Identify which cell holds the provided text, then report its (X, Y) central coordinate. 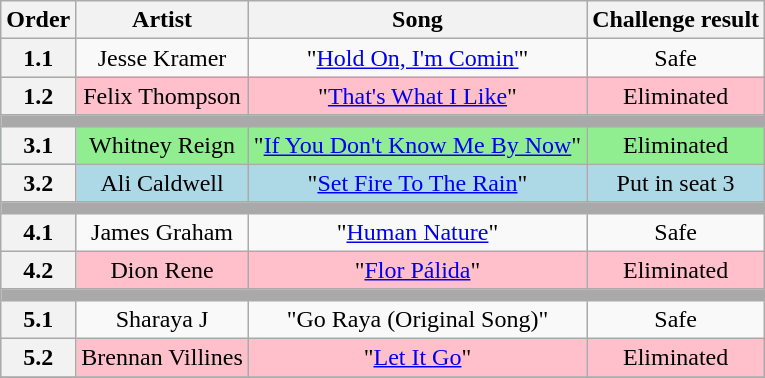
Sharaya J (162, 319)
"Go Raya (Original Song)" (417, 319)
Order (38, 20)
1.2 (38, 96)
"Let It Go" (417, 357)
Artist (162, 20)
Song (417, 20)
"If You Don't Know Me By Now" (417, 145)
Jesse Kramer (162, 58)
Dion Rene (162, 270)
"Set Fire To The Rain" (417, 183)
Felix Thompson (162, 96)
5.1 (38, 319)
Brennan Villines (162, 357)
Challenge result (676, 20)
"Human Nature" (417, 232)
5.2 (38, 357)
Ali Caldwell (162, 183)
"Flor Pálida" (417, 270)
James Graham (162, 232)
Put in seat 3 (676, 183)
1.1 (38, 58)
"Hold On, I'm Comin'" (417, 58)
3.1 (38, 145)
4.2 (38, 270)
3.2 (38, 183)
"That's What I Like" (417, 96)
4.1 (38, 232)
Whitney Reign (162, 145)
